Extract the (x, y) coordinate from the center of the cell holding the provided text.  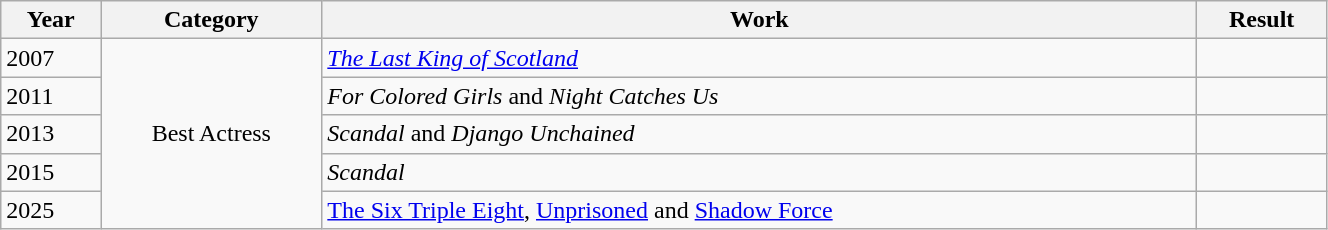
2013 (51, 134)
2011 (51, 96)
For Colored Girls and Night Catches Us (760, 96)
Result (1262, 20)
Year (51, 20)
2015 (51, 172)
The Last King of Scotland (760, 58)
Best Actress (212, 134)
Scandal and Django Unchained (760, 134)
The Six Triple Eight, Unprisoned and Shadow Force (760, 210)
2025 (51, 210)
Scandal (760, 172)
Category (212, 20)
Work (760, 20)
2007 (51, 58)
